From the cell containing the given text, extract its center point as [X, Y] coordinate. 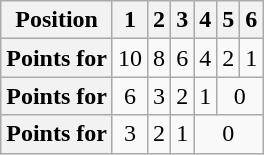
5 [228, 20]
8 [160, 58]
Position [57, 20]
10 [130, 58]
